Provide the (X, Y) coordinate of the cell's center where the given text is located.  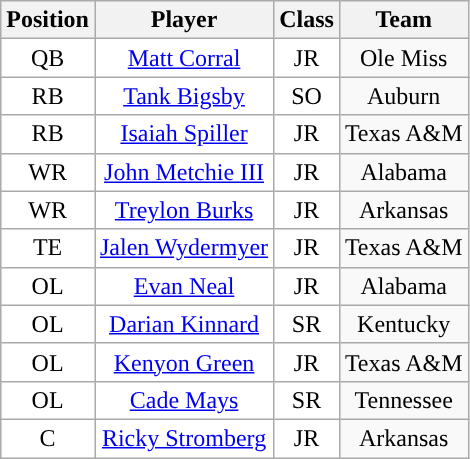
Kenyon Green (184, 362)
Team (404, 20)
Tank Bigsby (184, 96)
Tennessee (404, 400)
Position (48, 20)
TE (48, 248)
Isaiah Spiller (184, 134)
Cade Mays (184, 400)
Darian Kinnard (184, 324)
Matt Corral (184, 58)
Ricky Stromberg (184, 438)
Evan Neal (184, 286)
Ole Miss (404, 58)
Auburn (404, 96)
Treylon Burks (184, 210)
Class (307, 20)
SO (307, 96)
Player (184, 20)
Jalen Wydermyer (184, 248)
QB (48, 58)
Kentucky (404, 324)
John Metchie III (184, 172)
C (48, 438)
